Provide the [X, Y] coordinate of the cell's center where the given text is located.  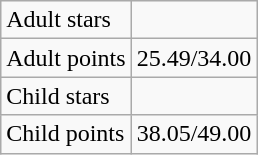
Child stars [66, 96]
Adult points [66, 58]
Adult stars [66, 20]
Child points [66, 134]
25.49/34.00 [194, 58]
38.05/49.00 [194, 134]
